Determine the [x, y] coordinate at the center of the cell enclosing the given text.  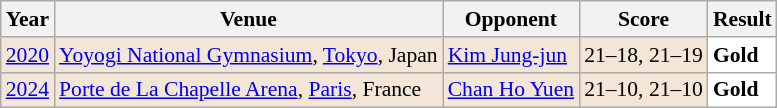
2024 [28, 90]
Kim Jung-jun [511, 55]
Year [28, 19]
Chan Ho Yuen [511, 90]
Porte de La Chapelle Arena, Paris, France [248, 90]
21–18, 21–19 [644, 55]
2020 [28, 55]
21–10, 21–10 [644, 90]
Result [742, 19]
Venue [248, 19]
Opponent [511, 19]
Yoyogi National Gymnasium, Tokyo, Japan [248, 55]
Score [644, 19]
